Return (x, y) of the center of cell containing provided text 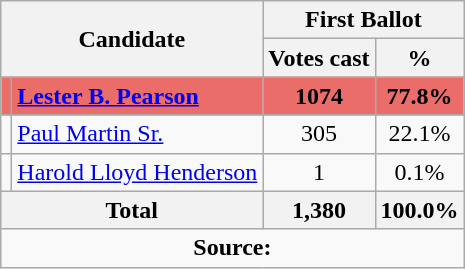
Paul Martin Sr. (138, 134)
1,380 (319, 210)
Lester B. Pearson (138, 96)
77.8% (420, 96)
First Ballot (364, 20)
Source: (232, 248)
1 (319, 172)
Votes cast (319, 58)
Harold Lloyd Henderson (138, 172)
Candidate (132, 39)
1074 (319, 96)
100.0% (420, 210)
Total (132, 210)
% (420, 58)
0.1% (420, 172)
22.1% (420, 134)
305 (319, 134)
